Extract the [x, y] coordinate from the center of the cell holding the provided text.  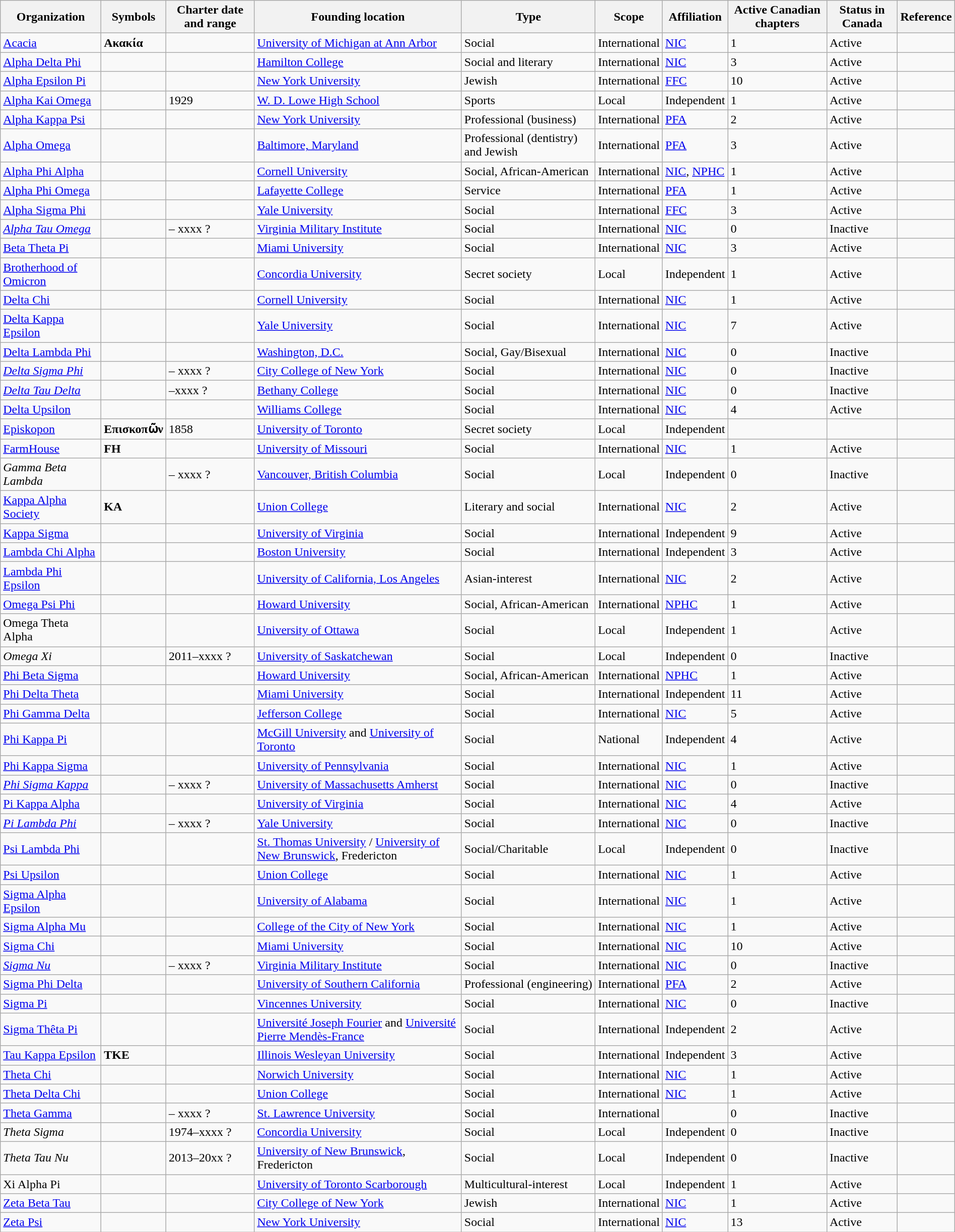
Alpha Phi Omega [51, 190]
Affiliation [695, 17]
Omega Theta Alpha [51, 630]
University of Missouri [358, 449]
Bethany College [358, 390]
Alpha Kappa Psi [51, 119]
Jefferson College [358, 713]
Reference [926, 17]
2013–20xx ? [210, 1158]
1929 [210, 100]
FH [134, 449]
National [629, 739]
McGill University and University of Toronto [358, 739]
Lambda Chi Alpha [51, 552]
Status in Canada [862, 17]
Επισκοπῶν [134, 429]
Beta Theta Pi [51, 248]
Hamilton College [358, 62]
University of Southern California [358, 984]
Literary and social [528, 508]
9 [777, 533]
Social/Charitable [528, 849]
Boston University [358, 552]
Theta Gamma [51, 1113]
Omega Xi [51, 656]
Vincennes University [358, 1003]
5 [777, 713]
Alpha Omega [51, 145]
Norwich University [358, 1074]
Zeta Psi [51, 1222]
St. Thomas University / University of New Brunswick, Fredericton [358, 849]
Social, Gay/Bisexual [528, 352]
Xi Alpha Pi [51, 1184]
KA [134, 508]
Theta Tau Nu [51, 1158]
Gamma Beta Lambda [51, 474]
Alpha Epsilon Pi [51, 81]
Brotherhood of Omicron [51, 274]
Delta Kappa Epsilon [51, 326]
Williams College [358, 409]
Zeta Beta Tau [51, 1203]
St. Lawrence University [358, 1113]
Pi Kappa Alpha [51, 804]
Alpha Phi Alpha [51, 171]
University of Michigan at Ann Arbor [358, 43]
Phi Kappa Pi [51, 739]
11 [777, 694]
Sports [528, 100]
Phi Beta Sigma [51, 675]
University of Pennsylvania [358, 765]
Baltimore, Maryland [358, 145]
University of Toronto [358, 429]
Phi Sigma Kappa [51, 784]
NIC, NPHC [695, 171]
Asian-interest [528, 578]
Service [528, 190]
Founding location [358, 17]
Social and literary [528, 62]
Scope [629, 17]
Episkopon [51, 429]
Illinois Wesleyan University [358, 1055]
Lambda Phi Epsilon [51, 578]
Phi Delta Theta [51, 694]
Professional (business) [528, 119]
Professional (engineering) [528, 984]
University of Massachusetts Amherst [358, 784]
Kappa Alpha Society [51, 508]
Ακακία [134, 43]
Alpha Kai Omega [51, 100]
Sigma Alpha Epsilon [51, 901]
Delta Chi [51, 300]
University of New Brunswick, Fredericton [358, 1158]
University of Alabama [358, 901]
Theta Chi [51, 1074]
University of Ottawa [358, 630]
Charter date and range [210, 17]
Professional (dentistry) and Jewish [528, 145]
Sigma Chi [51, 946]
Delta Sigma Phi [51, 371]
Sigma Phi Delta [51, 984]
Alpha Delta Phi [51, 62]
Washington, D.C. [358, 352]
Kappa Sigma [51, 533]
Alpha Sigma Phi [51, 209]
W. D. Lowe High School [358, 100]
–xxxx ? [210, 390]
2011–xxxx ? [210, 656]
1974–xxxx ? [210, 1132]
Sigma Nu [51, 965]
Acacia [51, 43]
Delta Tau Delta [51, 390]
University of Saskatchewan [358, 656]
Université Joseph Fourier and Université Pierre Mendès-France [358, 1029]
Pi Lambda Phi [51, 823]
Type [528, 17]
Phi Gamma Delta [51, 713]
Psi Lambda Phi [51, 849]
Delta Upsilon [51, 409]
Theta Sigma [51, 1132]
TKE [134, 1055]
Sigma Thêta Pi [51, 1029]
Delta Lambda Phi [51, 352]
Omega Psi Phi [51, 604]
Phi Kappa Sigma [51, 765]
Multicultural-interest [528, 1184]
College of the City of New York [358, 927]
University of California, Los Angeles [358, 578]
FarmHouse [51, 449]
Organization [51, 17]
Alpha Tau Omega [51, 229]
Active Canadian chapters [777, 17]
7 [777, 326]
Psi Upsilon [51, 875]
Symbols [134, 17]
Sigma Pi [51, 1003]
University of Toronto Scarborough [358, 1184]
Tau Kappa Epsilon [51, 1055]
1858 [210, 429]
13 [777, 1222]
Lafayette College [358, 190]
Theta Delta Chi [51, 1094]
Sigma Alpha Mu [51, 927]
Vancouver, British Columbia [358, 474]
